Find where the given text appears and provide that cell's center as [x, y] coordinate. 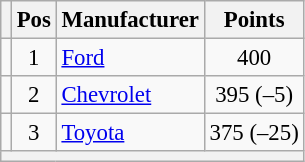
Ford [130, 58]
Points [254, 20]
2 [34, 95]
Chevrolet [130, 95]
1 [34, 58]
Pos [34, 20]
375 (–25) [254, 133]
Manufacturer [130, 20]
400 [254, 58]
Toyota [130, 133]
395 (–5) [254, 95]
3 [34, 133]
